Scan for the cell matching the given text and deliver its (x, y) coordinate at center. 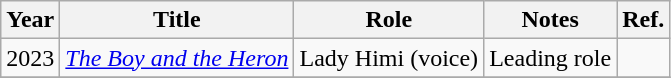
Role (389, 20)
Title (177, 20)
Lady Himi (voice) (389, 58)
Year (30, 20)
Ref. (644, 20)
The Boy and the Heron (177, 58)
Notes (550, 20)
2023 (30, 58)
Leading role (550, 58)
